Return the [X, Y] coordinate for the center point of the cell that contains the specified text.  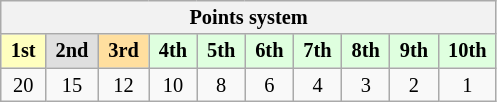
7th [317, 51]
6 [269, 85]
4 [317, 85]
8 [221, 85]
12 [123, 85]
2 [414, 85]
20 [24, 85]
2nd [72, 51]
8th [366, 51]
3rd [123, 51]
9th [414, 51]
6th [269, 51]
1 [467, 85]
1st [24, 51]
10th [467, 51]
3 [366, 85]
4th [173, 51]
5th [221, 51]
10 [173, 85]
15 [72, 85]
Points system [249, 17]
